Locate the cell with the specified text and output its [x, y] center coordinate. 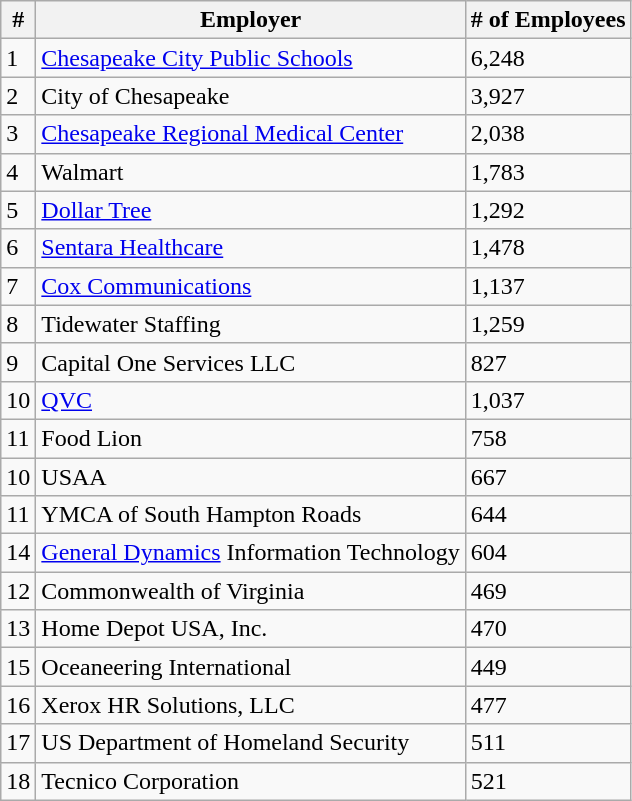
4 [18, 172]
1,783 [548, 172]
827 [548, 362]
470 [548, 629]
521 [548, 781]
USAA [250, 477]
449 [548, 667]
US Department of Homeland Security [250, 743]
Cox Communications [250, 286]
15 [18, 667]
QVC [250, 400]
1,037 [548, 400]
Employer [250, 20]
1,259 [548, 324]
Chesapeake City Public Schools [250, 58]
3 [18, 134]
Tecnico Corporation [250, 781]
3,927 [548, 96]
Chesapeake Regional Medical Center [250, 134]
644 [548, 515]
1,478 [548, 248]
2,038 [548, 134]
13 [18, 629]
16 [18, 705]
Xerox HR Solutions, LLC [250, 705]
667 [548, 477]
6,248 [548, 58]
511 [548, 743]
17 [18, 743]
2 [18, 96]
477 [548, 705]
Oceaneering International [250, 667]
Tidewater Staffing [250, 324]
YMCA of South Hampton Roads [250, 515]
1,137 [548, 286]
1 [18, 58]
14 [18, 553]
General Dynamics Information Technology [250, 553]
City of Chesapeake [250, 96]
469 [548, 591]
Home Depot USA, Inc. [250, 629]
758 [548, 438]
5 [18, 210]
Walmart [250, 172]
9 [18, 362]
604 [548, 553]
Food Lion [250, 438]
18 [18, 781]
7 [18, 286]
8 [18, 324]
Dollar Tree [250, 210]
Sentara Healthcare [250, 248]
1,292 [548, 210]
# [18, 20]
Capital One Services LLC [250, 362]
12 [18, 591]
# of Employees [548, 20]
6 [18, 248]
Commonwealth of Virginia [250, 591]
